Provide the (x, y) coordinate of the cell's center where the given text is located.  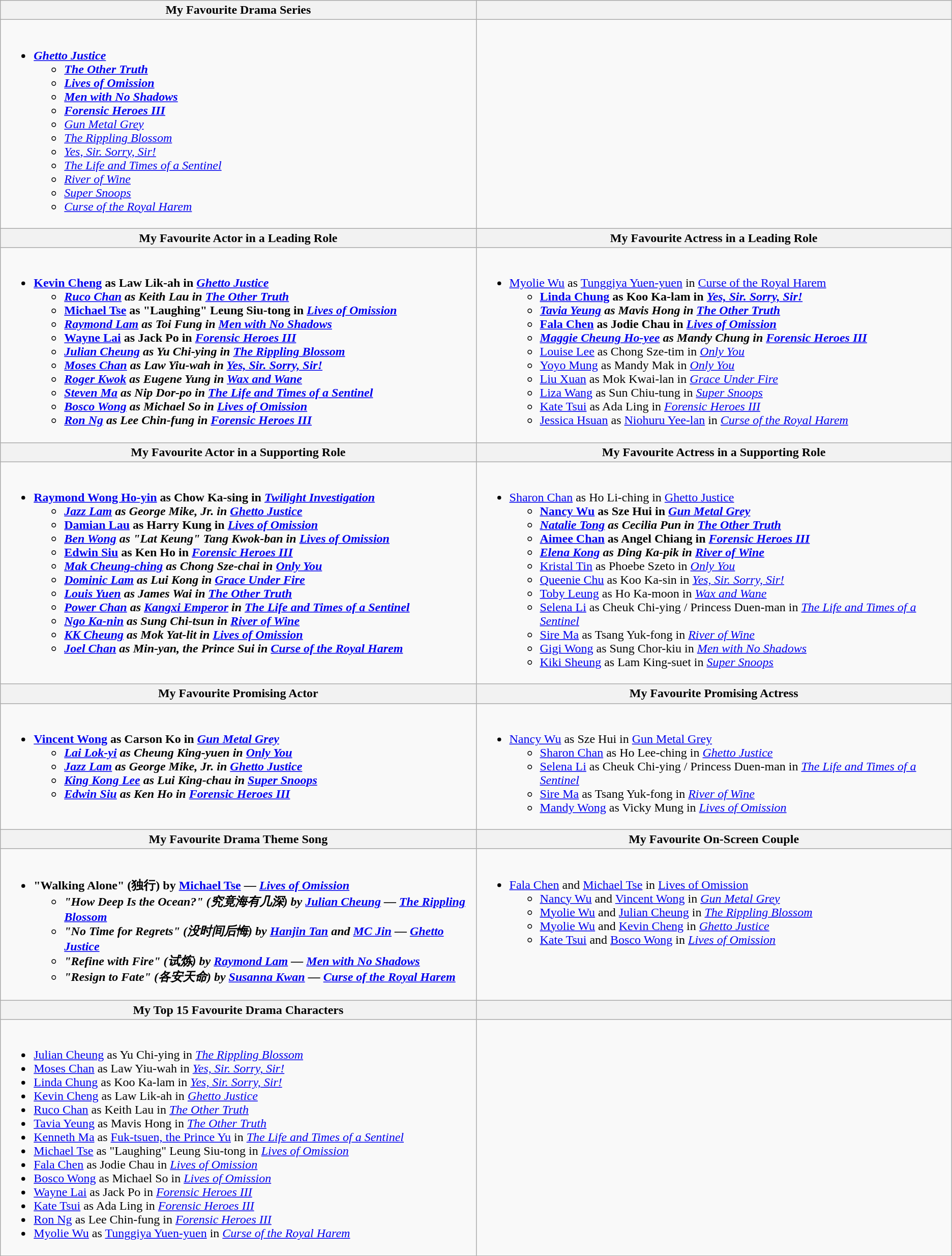
My Favourite Actress in a Leading Role (714, 238)
My Favourite Actor in a Leading Role (238, 238)
My Favourite On-Screen Couple (714, 839)
My Favourite Promising Actress (714, 694)
My Favourite Actress in a Supporting Role (714, 452)
My Top 15 Favourite Drama Characters (238, 1010)
My Favourite Actor in a Supporting Role (238, 452)
My Favourite Drama Theme Song (238, 839)
My Favourite Promising Actor (238, 694)
My Favourite Drama Series (238, 10)
